Locate the cell with the specified text and output its (X, Y) center coordinate. 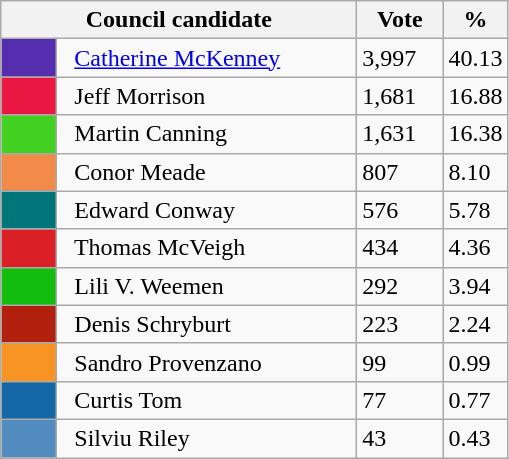
Edward Conway (207, 210)
Sandro Provenzano (207, 362)
Martin Canning (207, 134)
Lili V. Weemen (207, 286)
43 (400, 438)
3,997 (400, 58)
Conor Meade (207, 172)
0.43 (476, 438)
5.78 (476, 210)
Thomas McVeigh (207, 248)
223 (400, 324)
Curtis Tom (207, 400)
576 (400, 210)
0.77 (476, 400)
1,631 (400, 134)
77 (400, 400)
16.38 (476, 134)
2.24 (476, 324)
292 (400, 286)
Silviu Riley (207, 438)
807 (400, 172)
1,681 (400, 96)
16.88 (476, 96)
Vote (400, 20)
3.94 (476, 286)
Denis Schryburt (207, 324)
Jeff Morrison (207, 96)
Catherine McKenney (207, 58)
Council candidate (179, 20)
99 (400, 362)
% (476, 20)
434 (400, 248)
4.36 (476, 248)
0.99 (476, 362)
8.10 (476, 172)
40.13 (476, 58)
